Output the [X, Y] coordinate of the center of the cell containing the given text.  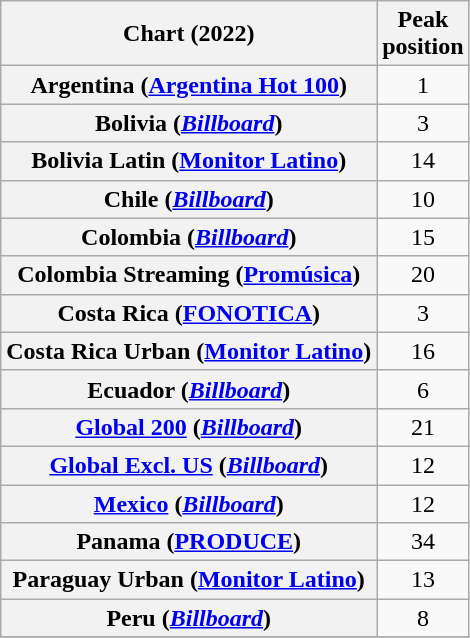
Argentina (Argentina Hot 100) [189, 85]
1 [423, 85]
Costa Rica (FONOTICA) [189, 313]
Bolivia (Billboard) [189, 123]
10 [423, 199]
Ecuador (Billboard) [189, 389]
Global 200 (Billboard) [189, 427]
8 [423, 618]
21 [423, 427]
6 [423, 389]
Mexico (Billboard) [189, 503]
14 [423, 161]
Peru (Billboard) [189, 618]
Bolivia Latin (Monitor Latino) [189, 161]
Colombia (Billboard) [189, 237]
Global Excl. US (Billboard) [189, 465]
Chart (2022) [189, 34]
Chile (Billboard) [189, 199]
Peakposition [423, 34]
Panama (PRODUCE) [189, 542]
20 [423, 275]
Costa Rica Urban (Monitor Latino) [189, 351]
Paraguay Urban (Monitor Latino) [189, 580]
Colombia Streaming (Promúsica) [189, 275]
13 [423, 580]
16 [423, 351]
15 [423, 237]
34 [423, 542]
